For the text-containing cell, return its midpoint in [X, Y] coordinate format. 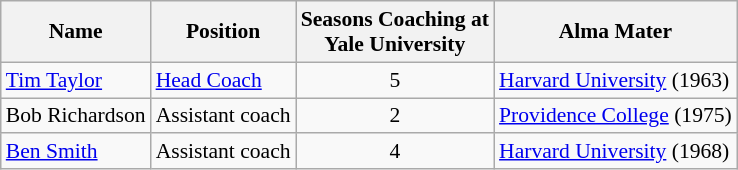
5 [395, 80]
Bob Richardson [76, 116]
Position [224, 32]
Providence College (1975) [616, 116]
Tim Taylor [76, 80]
Ben Smith [76, 152]
Name [76, 32]
Harvard University (1968) [616, 152]
2 [395, 116]
Seasons Coaching atYale University [395, 32]
4 [395, 152]
Head Coach [224, 80]
Alma Mater [616, 32]
Harvard University (1963) [616, 80]
